From the cell containing the given text, extract its center point as [X, Y] coordinate. 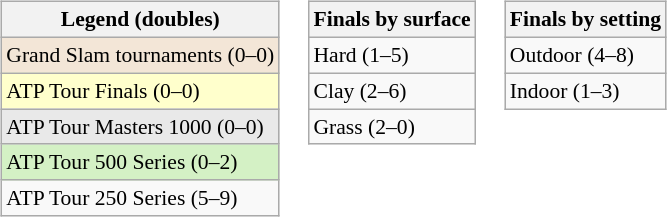
Indoor (1–3) [586, 91]
Legend (doubles) [140, 20]
Finals by surface [392, 20]
ATP Tour Masters 1000 (0–0) [140, 127]
Grass (2–0) [392, 127]
Finals by setting [586, 20]
Grand Slam tournaments (0–0) [140, 55]
ATP Tour Finals (0–0) [140, 91]
ATP Tour 500 Series (0–2) [140, 162]
Clay (2–6) [392, 91]
Outdoor (4–8) [586, 55]
ATP Tour 250 Series (5–9) [140, 198]
Hard (1–5) [392, 55]
